Detect which cell encompasses the target text, then output its (X, Y) center coordinate. 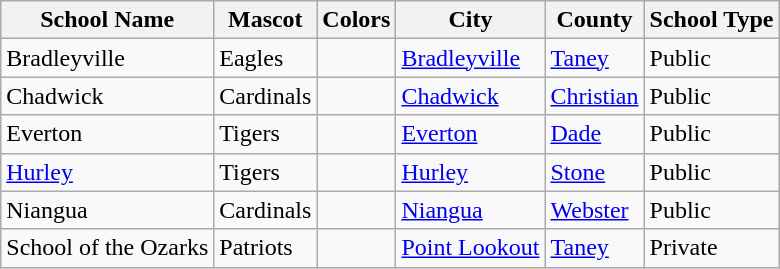
Point Lookout (470, 248)
Christian (594, 96)
Stone (594, 172)
Mascot (266, 20)
Colors (356, 20)
City (470, 20)
School of the Ozarks (108, 248)
Eagles (266, 58)
School Name (108, 20)
Private (712, 248)
Webster (594, 210)
County (594, 20)
Patriots (266, 248)
School Type (712, 20)
Dade (594, 134)
